Capture the cell that displays the provided text and extract its [X, Y] central coordinate. 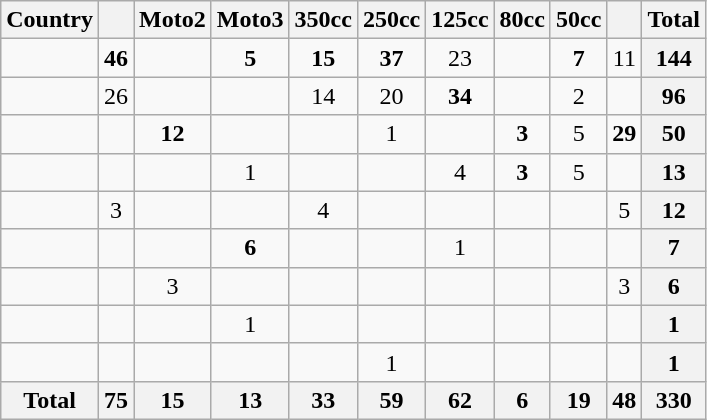
14 [323, 96]
Country [50, 20]
96 [674, 96]
250cc [391, 20]
80cc [522, 20]
50 [674, 134]
50cc [578, 20]
26 [116, 96]
2 [578, 96]
125cc [460, 20]
350cc [323, 20]
20 [391, 96]
Moto2 [173, 20]
Moto3 [250, 20]
62 [460, 400]
59 [391, 400]
46 [116, 58]
48 [624, 400]
37 [391, 58]
33 [323, 400]
19 [578, 400]
23 [460, 58]
144 [674, 58]
11 [624, 58]
75 [116, 400]
34 [460, 96]
330 [674, 400]
29 [624, 134]
